Output the [x, y] coordinate of the center of the cell containing the given text.  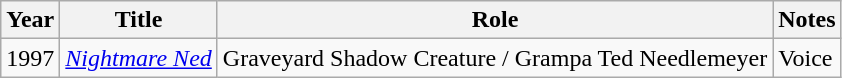
Graveyard Shadow Creature / Grampa Ted Needlemeyer [494, 58]
Notes [807, 20]
Voice [807, 58]
Role [494, 20]
1997 [30, 58]
Title [139, 20]
Nightmare Ned [139, 58]
Year [30, 20]
